Output the (X, Y) coordinate of the center of the cell containing the given text.  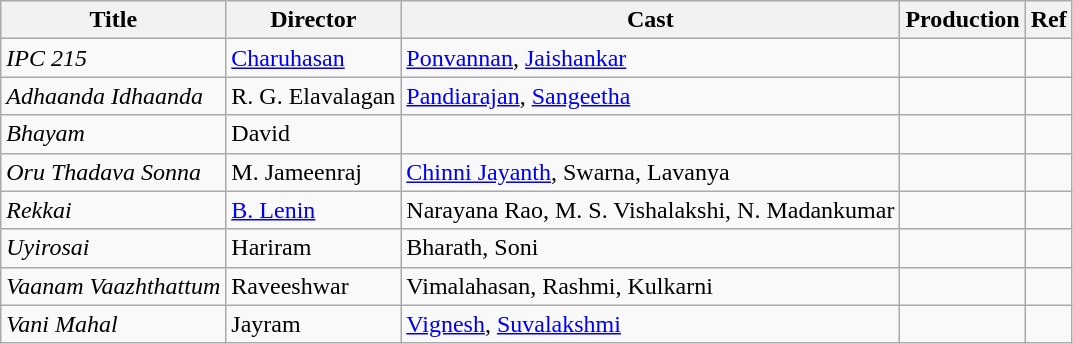
Bharath, Soni (650, 248)
Adhaanda Idhaanda (114, 96)
David (314, 134)
Cast (650, 20)
Rekkai (114, 210)
IPC 215 (114, 58)
Vimalahasan, Rashmi, Kulkarni (650, 286)
Vignesh, Suvalakshmi (650, 324)
R. G. Elavalagan (314, 96)
Bhayam (114, 134)
B. Lenin (314, 210)
Uyirosai (114, 248)
M. Jameenraj (314, 172)
Director (314, 20)
Vaanam Vaazhthattum (114, 286)
Hariram (314, 248)
Raveeshwar (314, 286)
Title (114, 20)
Chinni Jayanth, Swarna, Lavanya (650, 172)
Pandiarajan, Sangeetha (650, 96)
Ponvannan, Jaishankar (650, 58)
Jayram (314, 324)
Production (962, 20)
Vani Mahal (114, 324)
Ref (1048, 20)
Oru Thadava Sonna (114, 172)
Narayana Rao, M. S. Vishalakshi, N. Madankumar (650, 210)
Charuhasan (314, 58)
